For the text-containing cell, return its midpoint in [x, y] coordinate format. 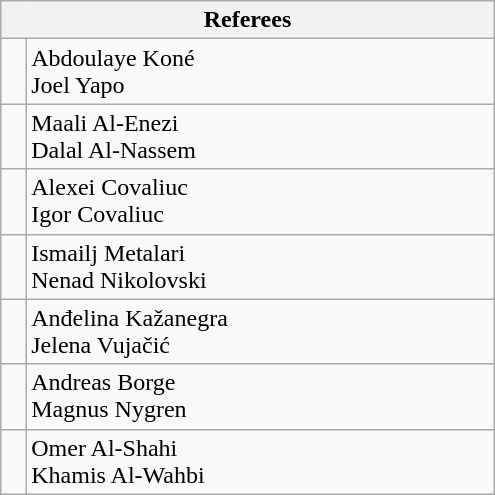
Andreas BorgeMagnus Nygren [260, 396]
Referees [248, 20]
Maali Al-EneziDalal Al-Nassem [260, 136]
Alexei CovaliucIgor Covaliuc [260, 202]
Abdoulaye KonéJoel Yapo [260, 72]
Ismailj MetalariNenad Nikolovski [260, 266]
Omer Al-ShahiKhamis Al-Wahbi [260, 462]
Anđelina KažanegraJelena Vujačić [260, 332]
